Capture the cell that displays the provided text and extract its (X, Y) central coordinate. 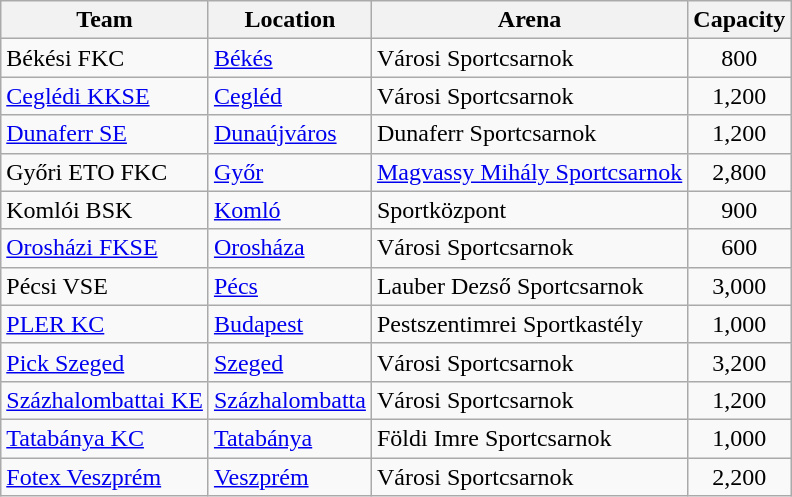
Komlói BSK (105, 210)
Ceglédi KKSE (105, 96)
Dunaferr SE (105, 134)
Cegléd (290, 96)
900 (740, 210)
2,200 (740, 477)
2,800 (740, 172)
Team (105, 20)
Orosháza (290, 248)
Tatabánya (290, 438)
Sportközpont (529, 210)
Dunaújváros (290, 134)
Orosházi FKSE (105, 248)
3,200 (740, 362)
600 (740, 248)
Lauber Dezső Sportcsarnok (529, 286)
Dunaferr Sportcsarnok (529, 134)
Százhalombatta (290, 400)
Magvassy Mihály Sportcsarnok (529, 172)
Földi Imre Sportcsarnok (529, 438)
Veszprém (290, 477)
Győr (290, 172)
800 (740, 58)
Arena (529, 20)
Pécs (290, 286)
Pick Szeged (105, 362)
Tatabánya KC (105, 438)
3,000 (740, 286)
Győri ETO FKC (105, 172)
Capacity (740, 20)
Location (290, 20)
Szeged (290, 362)
PLER KC (105, 324)
Százhalombattai KE (105, 400)
Budapest (290, 324)
Békési FKC (105, 58)
Fotex Veszprém (105, 477)
Békés (290, 58)
Pécsi VSE (105, 286)
Komló (290, 210)
Pestszentimrei Sportkastély (529, 324)
